Output the (x, y) coordinate of the center of the cell containing the given text.  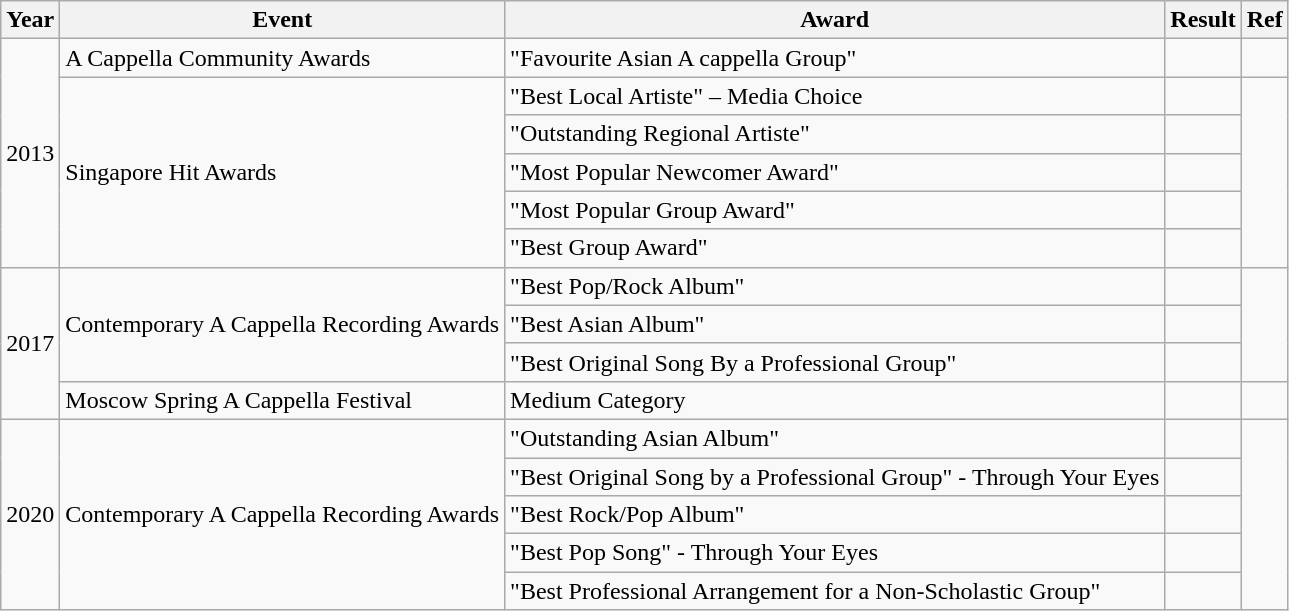
Ref (1264, 20)
2020 (30, 514)
"Best Professional Arrangement for a Non-Scholastic Group" (835, 591)
"Best Pop Song" - Through Your Eyes (835, 553)
"Best Original Song By a Professional Group" (835, 362)
Year (30, 20)
Award (835, 20)
"Most Popular Newcomer Award" (835, 172)
Moscow Spring A Cappella Festival (282, 400)
"Best Group Award" (835, 248)
"Most Popular Group Award" (835, 210)
"Best Local Artiste" – Media Choice (835, 96)
2013 (30, 153)
"Outstanding Regional Artiste" (835, 134)
"Best Asian Album" (835, 324)
"Best Rock/Pop Album" (835, 515)
A Cappella Community Awards (282, 58)
"Outstanding Asian Album" (835, 438)
"Best Pop/Rock Album" (835, 286)
Result (1203, 20)
2017 (30, 343)
Event (282, 20)
Medium Category (835, 400)
"Best Original Song by a Professional Group" - Through Your Eyes (835, 477)
"Favourite Asian A cappella Group" (835, 58)
Singapore Hit Awards (282, 172)
